Locate the cell with the specified text and output its [x, y] center coordinate. 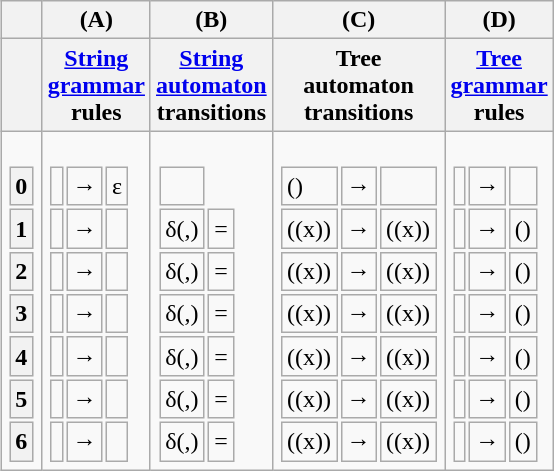
Stringautomatontransitions [211, 85]
6 [22, 442]
(B) [211, 20]
() → ((x)) → ((x)) ((x)) → ((x)) ((x)) → ((x)) ((x)) → ((x)) ((x)) → ((x)) ((x)) → ((x)) [358, 300]
0 [22, 186]
Stringgrammarrules [96, 85]
→ ε → → → → → → [96, 300]
(D) [499, 20]
ε [118, 186]
δ(,) = δ(,) = δ(,) = δ(,) = δ(,) = δ(,) = [211, 300]
Treeautomatontransitions [358, 85]
2 [22, 272]
1 [22, 229]
4 [22, 357]
3 [22, 314]
5 [22, 399]
Treegrammarrules [499, 85]
0 1 2 3 4 5 6 [21, 300]
→ → () → () → () → () → () → () [499, 300]
(C) [358, 20]
(A) [96, 20]
